Search for the cell housing the specified text and yield its (X, Y) center coordinate. 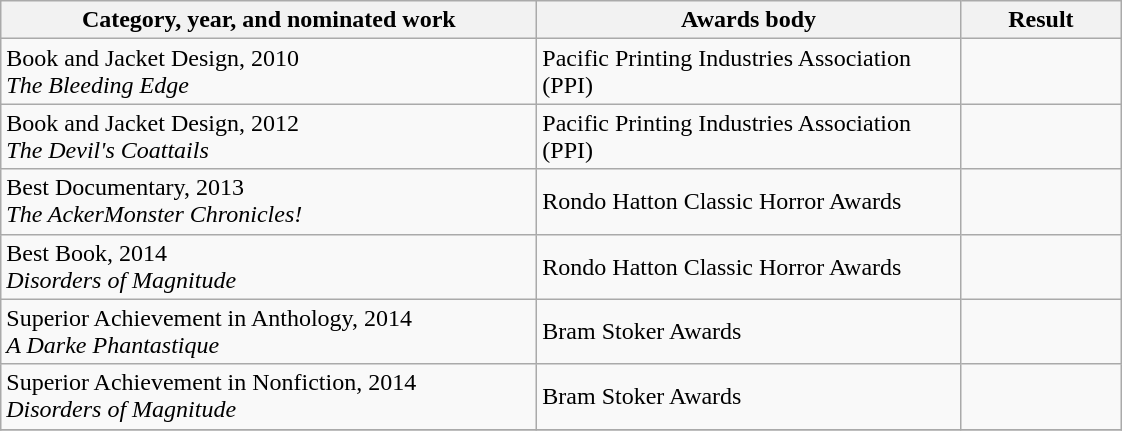
Book and Jacket Design, 2010The Bleeding Edge (269, 72)
Superior Achievement in Nonfiction, 2014Disorders of Magnitude (269, 396)
Category, year, and nominated work (269, 20)
Best Book, 2014Disorders of Magnitude (269, 266)
Book and Jacket Design, 2012The Devil's Coattails (269, 136)
Result (1040, 20)
Awards body (749, 20)
Best Documentary, 2013The AckerMonster Chronicles! (269, 202)
Superior Achievement in Anthology, 2014A Darke Phantastique (269, 332)
